Determine the (x, y) coordinate at the center of the cell enclosing the given text.  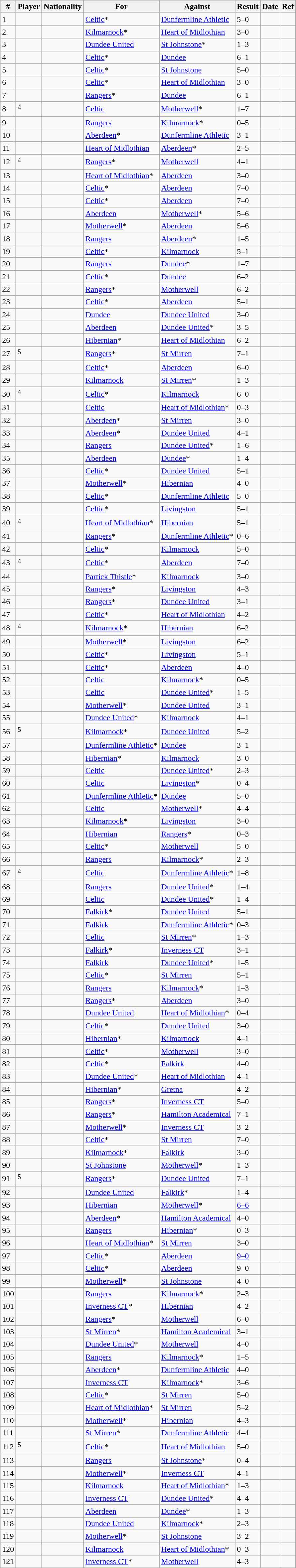
70 (8, 912)
46 (8, 602)
Livingston* (197, 783)
101 (8, 1306)
3–6 (248, 1382)
36 (8, 471)
32 (8, 420)
51 (8, 667)
52 (8, 680)
99 (8, 1281)
29 (8, 380)
50 (8, 654)
26 (8, 340)
105 (8, 1357)
81 (8, 1051)
27 (8, 354)
62 (8, 809)
11 (8, 148)
102 (8, 1319)
23 (8, 302)
79 (8, 1026)
20 (8, 264)
96 (8, 1243)
120 (8, 1549)
13 (8, 176)
64 (8, 834)
93 (8, 1205)
37 (8, 483)
21 (8, 277)
8 (8, 109)
104 (8, 1344)
97 (8, 1256)
2–5 (248, 148)
48 (8, 628)
34 (8, 446)
38 (8, 496)
112 (8, 1447)
2 (8, 32)
47 (8, 614)
94 (8, 1218)
109 (8, 1407)
14 (8, 188)
45 (8, 589)
89 (8, 1152)
9 (8, 123)
80 (8, 1038)
1–8 (248, 873)
121 (8, 1562)
6–6 (248, 1205)
7 (8, 95)
40 (8, 523)
1 (8, 19)
63 (8, 821)
91 (8, 1179)
74 (8, 963)
41 (8, 536)
66 (8, 859)
Result (248, 7)
61 (8, 796)
83 (8, 1076)
106 (8, 1370)
98 (8, 1268)
24 (8, 315)
118 (8, 1524)
95 (8, 1231)
88 (8, 1140)
100 (8, 1294)
119 (8, 1536)
Gretna (197, 1089)
39 (8, 509)
116 (8, 1498)
# (8, 7)
72 (8, 937)
16 (8, 213)
77 (8, 1000)
78 (8, 1013)
60 (8, 783)
Against (197, 7)
31 (8, 408)
Partick Thistle* (121, 576)
49 (8, 642)
0–6 (248, 536)
43 (8, 563)
82 (8, 1064)
110 (8, 1420)
Player (29, 7)
87 (8, 1127)
68 (8, 886)
10 (8, 135)
73 (8, 950)
Date (270, 7)
67 (8, 873)
17 (8, 226)
6 (8, 82)
65 (8, 847)
86 (8, 1114)
108 (8, 1395)
18 (8, 239)
3–5 (248, 327)
3 (8, 45)
For (121, 7)
75 (8, 975)
54 (8, 705)
53 (8, 693)
113 (8, 1460)
28 (8, 367)
58 (8, 758)
30 (8, 394)
92 (8, 1192)
35 (8, 458)
44 (8, 576)
117 (8, 1511)
56 (8, 731)
1–6 (248, 446)
55 (8, 718)
115 (8, 1486)
19 (8, 251)
59 (8, 770)
107 (8, 1382)
103 (8, 1332)
114 (8, 1473)
15 (8, 201)
84 (8, 1089)
76 (8, 988)
12 (8, 162)
85 (8, 1102)
57 (8, 745)
Nationality (63, 7)
33 (8, 433)
Ref (288, 7)
90 (8, 1165)
111 (8, 1433)
22 (8, 289)
71 (8, 925)
69 (8, 899)
25 (8, 327)
42 (8, 549)
